Search for the cell housing the specified text and yield its (X, Y) center coordinate. 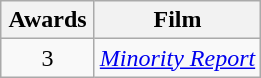
3 (48, 58)
Awards (48, 20)
Film (177, 20)
Minority Report (177, 58)
